From the cell containing the given text, extract its center point as [x, y] coordinate. 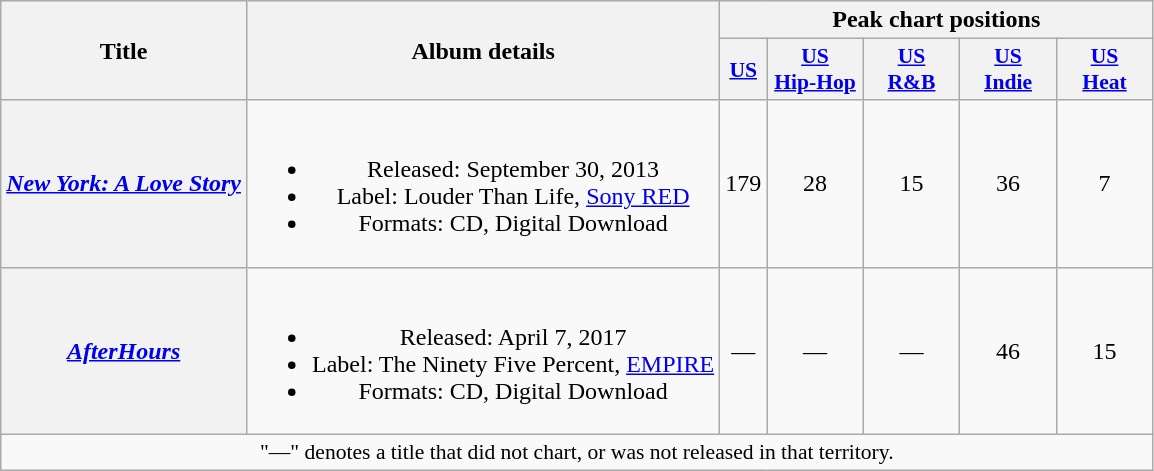
Released: April 7, 2017Label: The Ninety Five Percent, EMPIREFormats: CD, Digital Download [482, 350]
US [744, 70]
28 [816, 184]
Peak chart positions [936, 20]
Title [124, 50]
46 [1008, 350]
7 [1104, 184]
36 [1008, 184]
USHeat [1104, 70]
Released: September 30, 2013Label: Louder Than Life, Sony REDFormats: CD, Digital Download [482, 184]
179 [744, 184]
Album details [482, 50]
AfterHours [124, 350]
USHip-Hop [816, 70]
New York: A Love Story [124, 184]
"—" denotes a title that did not chart, or was not released in that territory. [577, 452]
USIndie [1008, 70]
USR&B [912, 70]
